Return (x, y) of the center of cell containing provided text 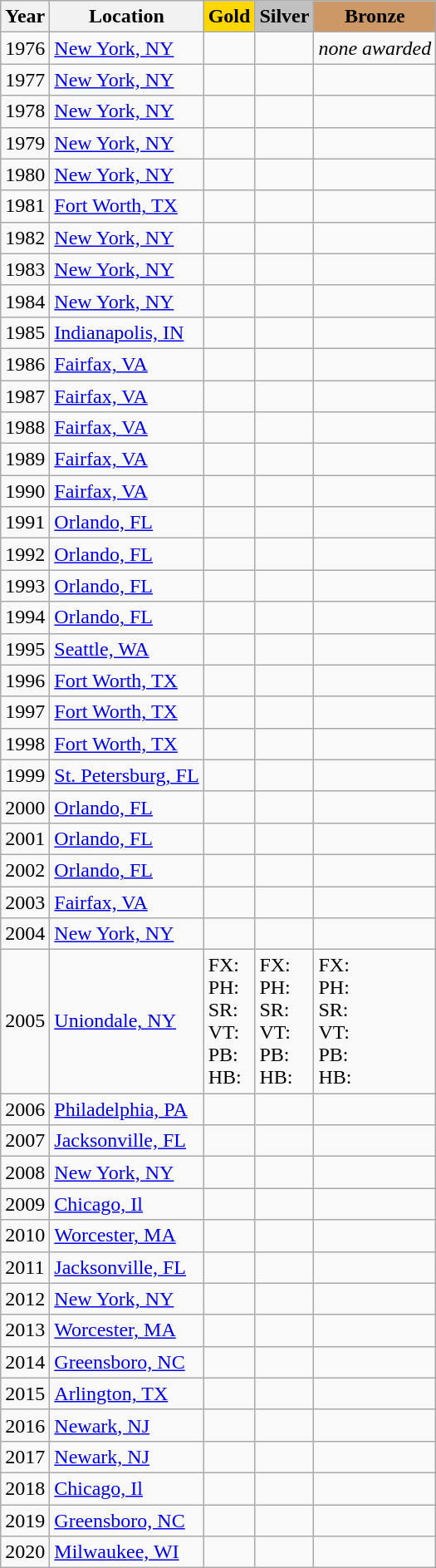
2000 (25, 807)
2001 (25, 838)
2009 (25, 1204)
1979 (25, 143)
2012 (25, 1299)
1978 (25, 111)
1976 (25, 48)
2017 (25, 1457)
1999 (25, 775)
2002 (25, 870)
1984 (25, 301)
2015 (25, 1394)
Arlington, TX (126, 1394)
1997 (25, 712)
1990 (25, 491)
2011 (25, 1267)
2003 (25, 902)
Uniondale, NY (126, 1022)
2018 (25, 1488)
2008 (25, 1172)
1977 (25, 80)
2004 (25, 934)
1988 (25, 428)
1982 (25, 238)
none awarded (375, 48)
1992 (25, 554)
Indianapolis, IN (126, 332)
Philadelphia, PA (126, 1109)
2006 (25, 1109)
1996 (25, 681)
Year (25, 17)
2005 (25, 1022)
2016 (25, 1425)
Silver (284, 17)
2014 (25, 1362)
Milwaukee, WI (126, 1552)
1983 (25, 269)
2007 (25, 1141)
FX: PH:SR:VT:PB:HB: (375, 1022)
1993 (25, 586)
2020 (25, 1552)
Gold (229, 17)
2019 (25, 1520)
1981 (25, 206)
Bronze (375, 17)
1994 (25, 617)
1998 (25, 744)
1989 (25, 460)
1985 (25, 332)
1995 (25, 649)
1987 (25, 396)
Seattle, WA (126, 649)
2013 (25, 1330)
1986 (25, 364)
2010 (25, 1236)
St. Petersburg, FL (126, 775)
1980 (25, 174)
1991 (25, 523)
Location (126, 17)
